Identify which cell holds the provided text, then report its [X, Y] central coordinate. 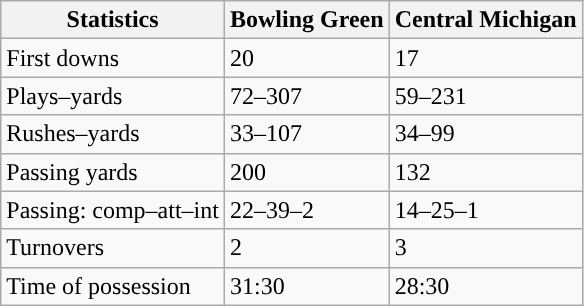
33–107 [306, 134]
First downs [113, 58]
2 [306, 248]
Passing: comp–att–int [113, 210]
Central Michigan [486, 20]
59–231 [486, 96]
31:30 [306, 286]
14–25–1 [486, 210]
Passing yards [113, 172]
200 [306, 172]
72–307 [306, 96]
28:30 [486, 286]
34–99 [486, 134]
Bowling Green [306, 20]
20 [306, 58]
3 [486, 248]
132 [486, 172]
Statistics [113, 20]
22–39–2 [306, 210]
Time of possession [113, 286]
Turnovers [113, 248]
17 [486, 58]
Rushes–yards [113, 134]
Plays–yards [113, 96]
